Output the [x, y] coordinate of the center of the cell containing the given text.  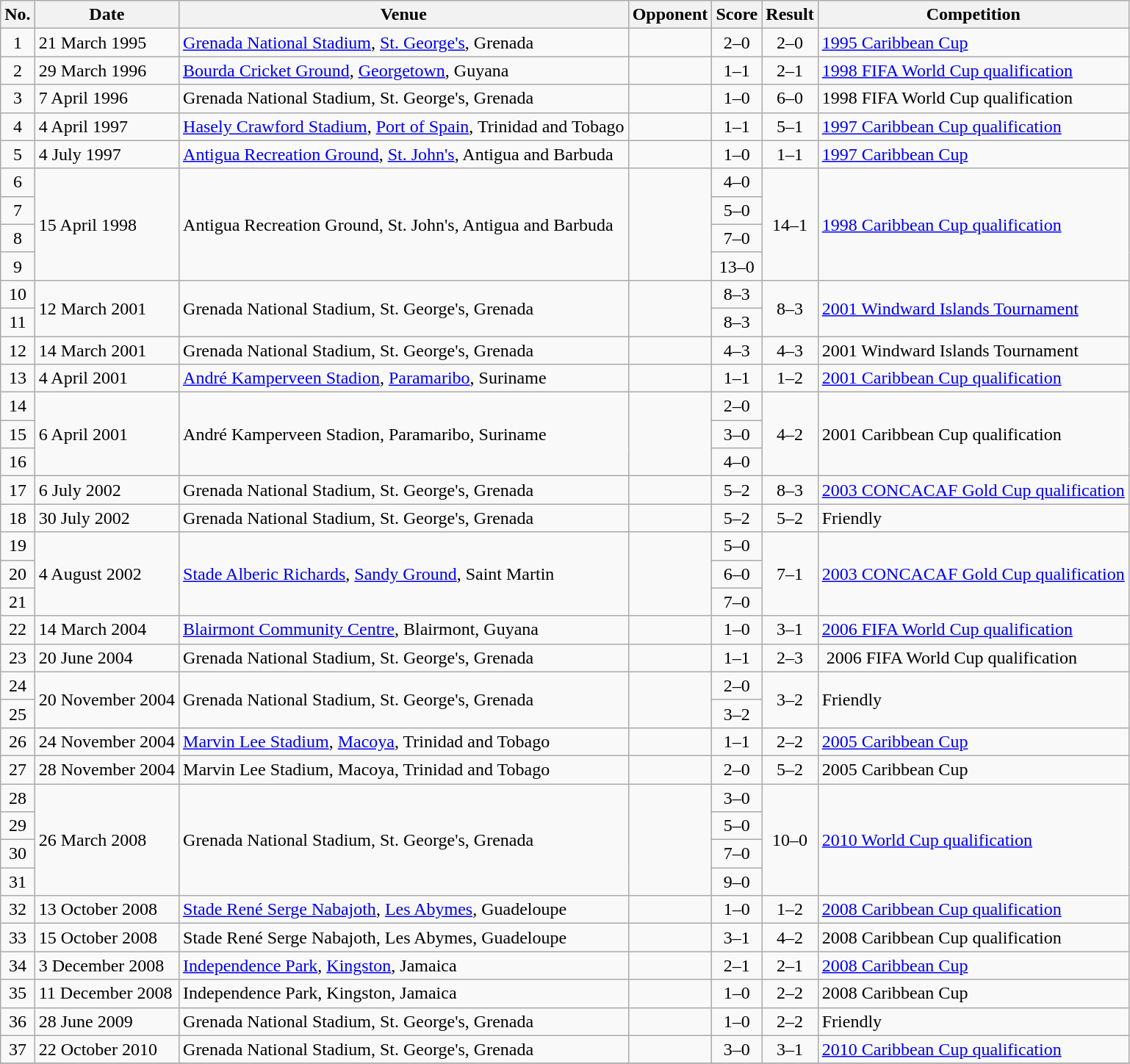
5 [18, 154]
Venue [404, 15]
29 March 1996 [107, 71]
3 [18, 98]
37 [18, 1049]
No. [18, 15]
5–1 [790, 126]
25 [18, 713]
26 March 2008 [107, 839]
4 July 1997 [107, 154]
13–0 [737, 266]
14 March 2004 [107, 630]
11 [18, 322]
28 [18, 797]
1997 Caribbean Cup qualification [973, 126]
2010 Caribbean Cup qualification [973, 1049]
30 [18, 854]
21 March 1995 [107, 43]
8 [18, 238]
12 March 2001 [107, 308]
13 October 2008 [107, 910]
1998 Caribbean Cup qualification [973, 224]
9 [18, 266]
4 April 2001 [107, 378]
34 [18, 966]
28 November 2004 [107, 769]
20 November 2004 [107, 700]
30 July 2002 [107, 518]
31 [18, 882]
Opponent [670, 15]
4 April 1997 [107, 126]
14 [18, 406]
2010 World Cup qualification [973, 839]
27 [18, 769]
7 April 1996 [107, 98]
4 [18, 126]
22 [18, 630]
19 [18, 546]
6 April 2001 [107, 434]
1997 Caribbean Cup [973, 154]
4 August 2002 [107, 574]
2 [18, 71]
24 November 2004 [107, 741]
14–1 [790, 224]
22 October 2010 [107, 1049]
6 [18, 182]
1995 Caribbean Cup [973, 43]
10–0 [790, 839]
15 [18, 434]
Hasely Crawford Stadium, Port of Spain, Trinidad and Tobago [404, 126]
35 [18, 993]
Blairmont Community Centre, Blairmont, Guyana [404, 630]
20 [18, 574]
11 December 2008 [107, 993]
6 July 2002 [107, 490]
Date [107, 15]
32 [18, 910]
20 June 2004 [107, 658]
7 [18, 210]
15 October 2008 [107, 938]
18 [18, 518]
9–0 [737, 882]
15 April 1998 [107, 224]
14 March 2001 [107, 351]
2–3 [790, 658]
23 [18, 658]
16 [18, 462]
7–1 [790, 574]
21 [18, 602]
Competition [973, 15]
3 December 2008 [107, 966]
Score [737, 15]
13 [18, 378]
1 [18, 43]
33 [18, 938]
28 June 2009 [107, 1021]
36 [18, 1021]
Result [790, 15]
26 [18, 741]
Bourda Cricket Ground, Georgetown, Guyana [404, 71]
29 [18, 826]
12 [18, 351]
10 [18, 294]
17 [18, 490]
24 [18, 686]
Stade Alberic Richards, Sandy Ground, Saint Martin [404, 574]
